Capture the cell that displays the provided text and extract its [X, Y] central coordinate. 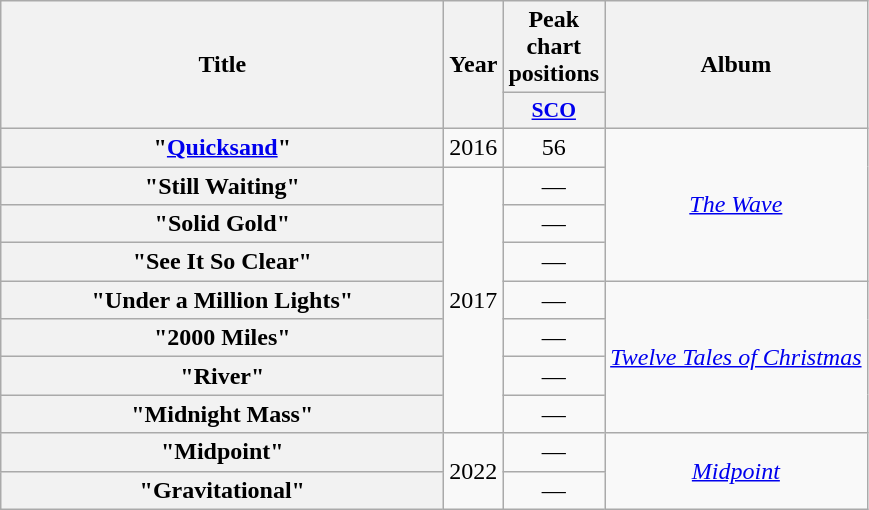
"River" [222, 376]
"Still Waiting" [222, 185]
Year [474, 65]
Midpoint [736, 471]
"Quicksand" [222, 147]
SCO [554, 111]
"See It So Clear" [222, 262]
2016 [474, 147]
56 [554, 147]
Title [222, 65]
"Midnight Mass" [222, 414]
"Solid Gold" [222, 224]
"Under a Million Lights" [222, 300]
Peak chart positions [554, 47]
"Midpoint" [222, 452]
The Wave [736, 204]
"2000 Miles" [222, 338]
2017 [474, 299]
"Gravitational" [222, 490]
2022 [474, 471]
Twelve Tales of Christmas [736, 357]
Album [736, 65]
